Search for the cell housing the specified text and yield its (X, Y) center coordinate. 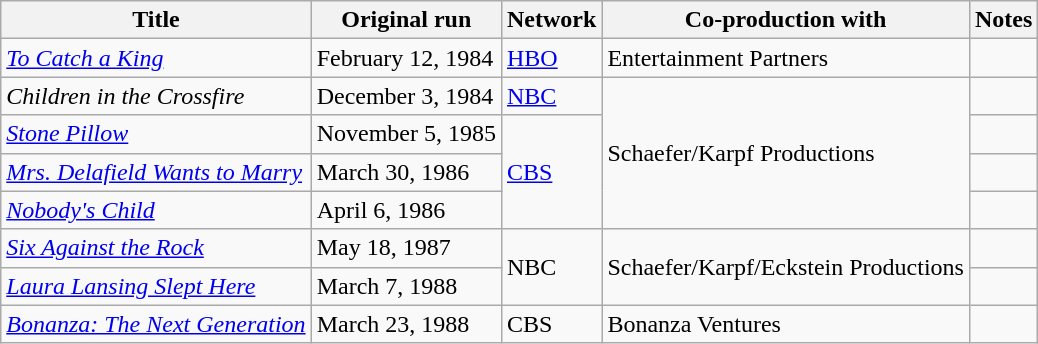
February 12, 1984 (406, 58)
May 18, 1987 (406, 248)
Laura Lansing Slept Here (156, 286)
December 3, 1984 (406, 96)
Original run (406, 20)
Notes (1003, 20)
Schaefer/Karpf/Eckstein Productions (786, 267)
Stone Pillow (156, 134)
Entertainment Partners (786, 58)
November 5, 1985 (406, 134)
March 30, 1986 (406, 172)
Title (156, 20)
Schaefer/Karpf Productions (786, 153)
March 7, 1988 (406, 286)
Bonanza Ventures (786, 324)
HBO (551, 58)
To Catch a King (156, 58)
Co-production with (786, 20)
Mrs. Delafield Wants to Marry (156, 172)
Six Against the Rock (156, 248)
April 6, 1986 (406, 210)
March 23, 1988 (406, 324)
Nobody's Child (156, 210)
Bonanza: The Next Generation (156, 324)
Children in the Crossfire (156, 96)
Network (551, 20)
